Output the [x, y] coordinate of the center of the cell containing the given text.  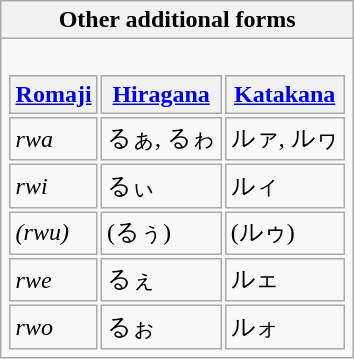
ルォ [284, 327]
Other additional forms [178, 20]
Romaji Hiragana Katakana rwa るぁ, るゎ ルァ, ルヮ rwi るぃ ルィ (rwu) (るぅ) (ルゥ) rwe るぇ ルェ rwo るぉ ルォ [178, 198]
rwe [54, 280]
るぇ [162, 280]
rwi [54, 186]
Hiragana [162, 94]
Romaji [54, 94]
(ルゥ) [284, 233]
るぃ [162, 186]
るぉ [162, 327]
(rwu) [54, 233]
ルェ [284, 280]
ルィ [284, 186]
(るぅ) [162, 233]
るぁ, るゎ [162, 139]
rwo [54, 327]
rwa [54, 139]
ルァ, ルヮ [284, 139]
Katakana [284, 94]
